Return the [x, y] coordinate for the center point of the cell that contains the specified text.  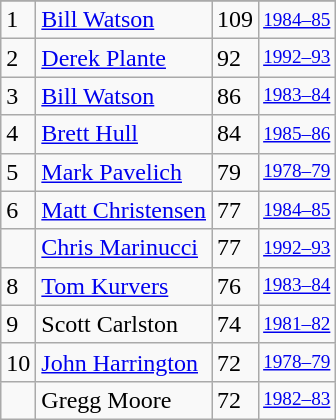
1982–83 [297, 400]
1 [18, 20]
Chris Marinucci [124, 248]
2 [18, 58]
1985–86 [297, 134]
6 [18, 210]
10 [18, 362]
John Harrington [124, 362]
3 [18, 96]
84 [236, 134]
Tom Kurvers [124, 286]
Gregg Moore [124, 400]
1981–82 [297, 324]
74 [236, 324]
Matt Christensen [124, 210]
8 [18, 286]
86 [236, 96]
Mark Pavelich [124, 172]
5 [18, 172]
4 [18, 134]
79 [236, 172]
Derek Plante [124, 58]
Brett Hull [124, 134]
76 [236, 286]
Scott Carlston [124, 324]
9 [18, 324]
109 [236, 20]
92 [236, 58]
